Find where the given text appears and provide that cell's center as [x, y] coordinate. 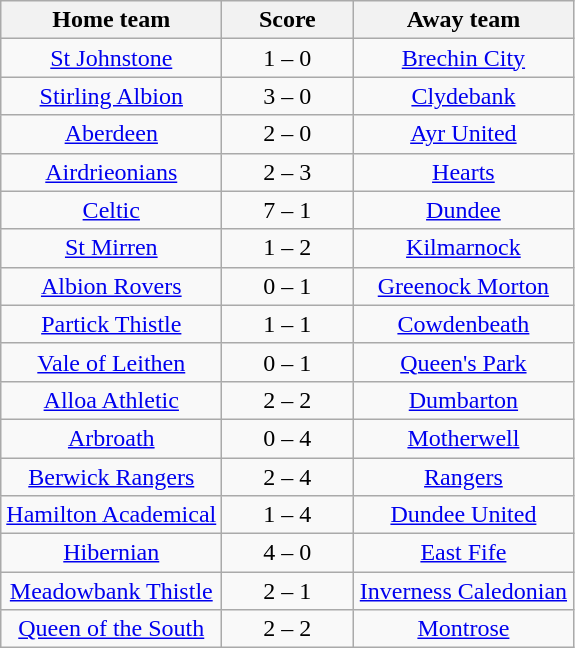
1 – 4 [288, 515]
Away team [464, 20]
Inverness Caledonian [464, 591]
4 – 0 [288, 553]
Brechin City [464, 58]
Stirling Albion [112, 96]
East Fife [464, 553]
Dumbarton [464, 400]
1 – 2 [288, 248]
Motherwell [464, 438]
Greenock Morton [464, 286]
Albion Rovers [112, 286]
St Johnstone [112, 58]
1 – 1 [288, 324]
Queen's Park [464, 362]
2 – 4 [288, 477]
St Mirren [112, 248]
3 – 0 [288, 96]
Montrose [464, 629]
7 – 1 [288, 210]
Score [288, 20]
Clydebank [464, 96]
Vale of Leithen [112, 362]
Dundee United [464, 515]
Home team [112, 20]
2 – 3 [288, 172]
Rangers [464, 477]
0 – 4 [288, 438]
Partick Thistle [112, 324]
Celtic [112, 210]
Arbroath [112, 438]
Dundee [464, 210]
Alloa Athletic [112, 400]
2 – 1 [288, 591]
Meadowbank Thistle [112, 591]
Berwick Rangers [112, 477]
Kilmarnock [464, 248]
Hibernian [112, 553]
Queen of the South [112, 629]
2 – 0 [288, 134]
1 – 0 [288, 58]
Aberdeen [112, 134]
Hamilton Academical [112, 515]
Hearts [464, 172]
Ayr United [464, 134]
Cowdenbeath [464, 324]
Airdrieonians [112, 172]
